Detect which cell encompasses the target text, then output its [x, y] center coordinate. 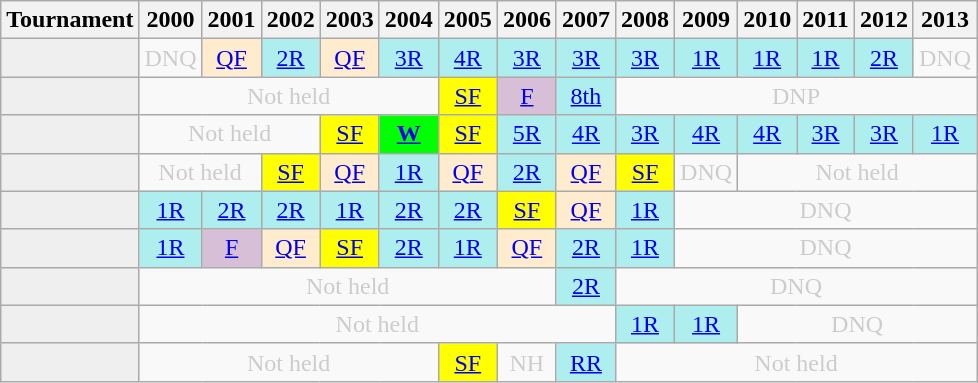
Tournament [70, 20]
2000 [170, 20]
2008 [644, 20]
DNP [796, 96]
8th [586, 96]
5R [526, 134]
2002 [290, 20]
2009 [706, 20]
W [408, 134]
2013 [944, 20]
RR [586, 362]
NH [526, 362]
2007 [586, 20]
2012 [884, 20]
2010 [768, 20]
2001 [232, 20]
2006 [526, 20]
2004 [408, 20]
2003 [350, 20]
2011 [826, 20]
2005 [468, 20]
